Extract the [X, Y] coordinate from the center of the cell holding the provided text.  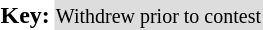
Withdrew prior to contest [158, 15]
